Pinpoint the cell where the given text exists, returning its (X, Y) midpoint coordinate. 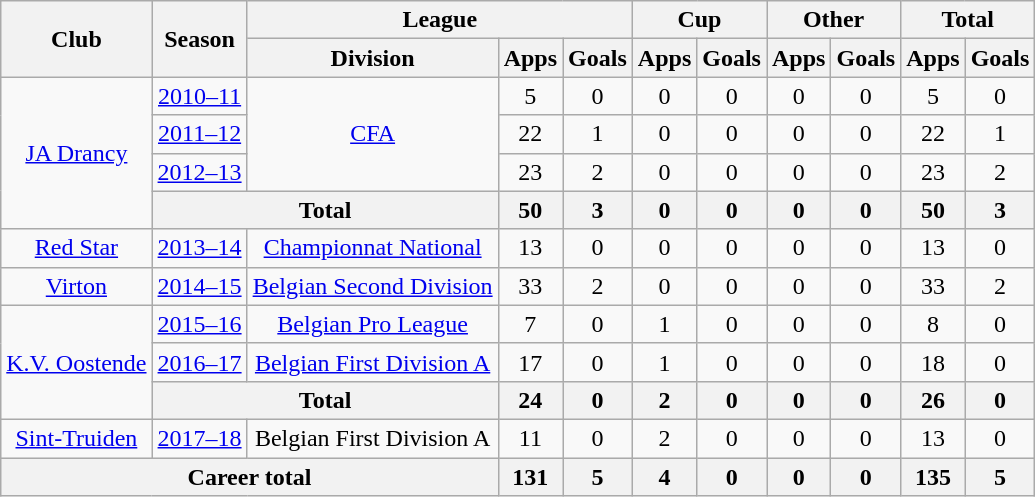
2014–15 (200, 286)
League (440, 20)
CFA (372, 134)
2016–17 (200, 362)
135 (933, 477)
Division (372, 58)
2017–18 (200, 438)
2015–16 (200, 324)
Career total (250, 477)
4 (664, 477)
Virton (76, 286)
2012–13 (200, 172)
JA Drancy (76, 153)
Red Star (76, 248)
Belgian Pro League (372, 324)
131 (530, 477)
Cup (699, 20)
Sint-Truiden (76, 438)
K.V. Oostende (76, 362)
Belgian Second Division (372, 286)
11 (530, 438)
2011–12 (200, 134)
Championnat National (372, 248)
24 (530, 400)
18 (933, 362)
Season (200, 39)
7 (530, 324)
Other (833, 20)
26 (933, 400)
Club (76, 39)
2013–14 (200, 248)
17 (530, 362)
2010–11 (200, 96)
8 (933, 324)
